Search for the cell housing the specified text and yield its [x, y] center coordinate. 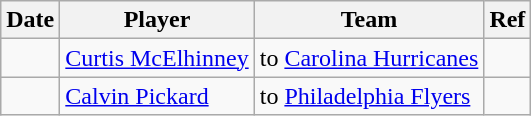
Player [157, 20]
to Philadelphia Flyers [369, 96]
Team [369, 20]
Ref [508, 20]
Curtis McElhinney [157, 58]
Calvin Pickard [157, 96]
to Carolina Hurricanes [369, 58]
Date [30, 20]
